Determine the (X, Y) coordinate at the center of the cell enclosing the given text.  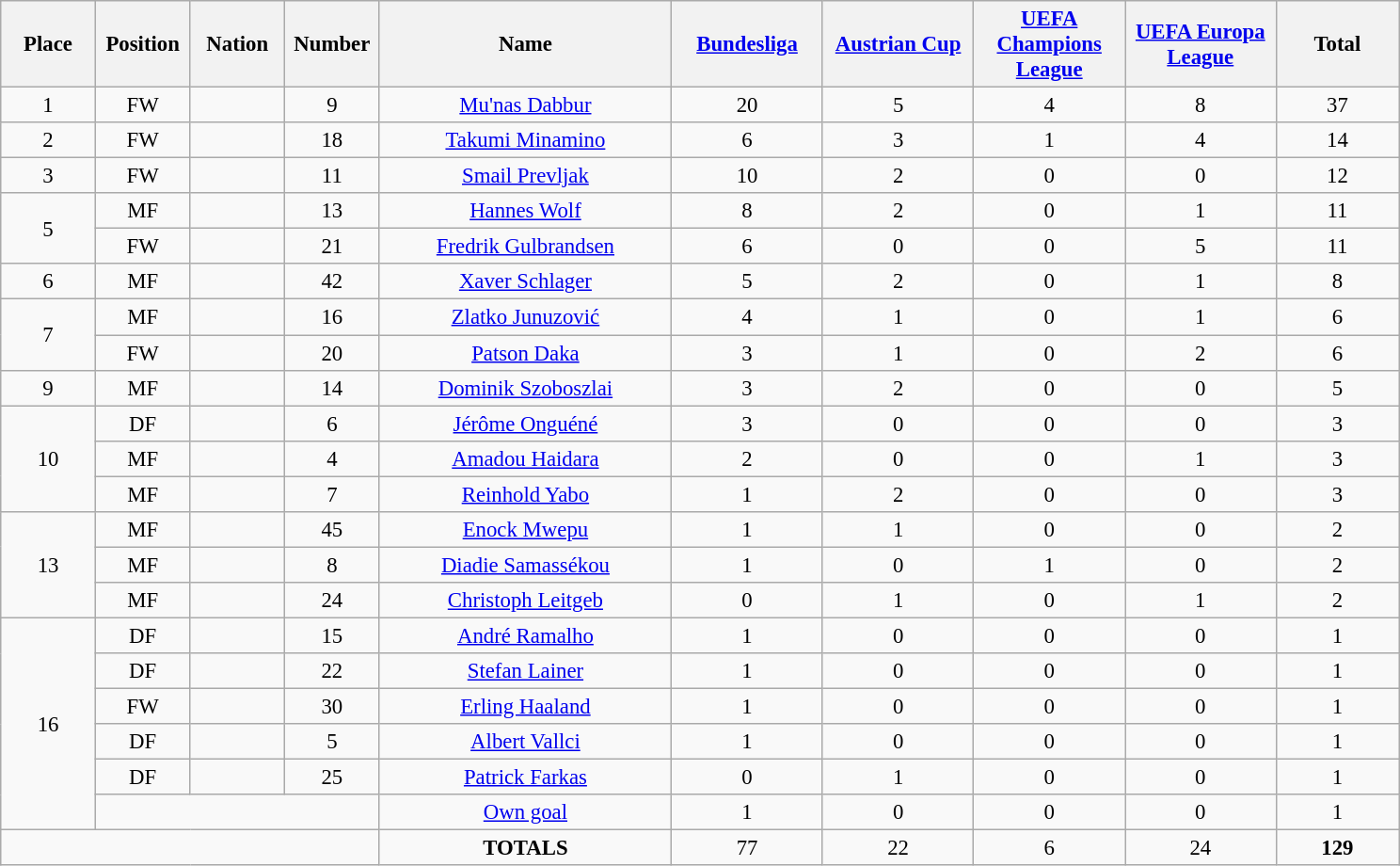
Own goal (525, 812)
Jérôme Onguéné (525, 424)
André Ramalho (525, 635)
15 (333, 635)
Fredrik Gulbrandsen (525, 247)
Stefan Lainer (525, 671)
TOTALS (525, 848)
Place (49, 44)
Patrick Farkas (525, 778)
UEFA Europa League (1201, 44)
12 (1338, 176)
Reinhold Yabo (525, 494)
Mu'nas Dabbur (525, 105)
129 (1338, 848)
UEFA Champions League (1050, 44)
Zlatko Junuzović (525, 317)
Takumi Minamino (525, 140)
Enock Mwepu (525, 530)
45 (333, 530)
18 (333, 140)
Hannes Wolf (525, 211)
Dominik Szoboszlai (525, 388)
Name (525, 44)
Nation (237, 44)
Diadie Samassékou (525, 565)
Position (143, 44)
Amadou Haidara (525, 458)
21 (333, 247)
Total (1338, 44)
Erling Haaland (525, 707)
30 (333, 707)
Austrian Cup (898, 44)
42 (333, 281)
Patson Daka (525, 353)
37 (1338, 105)
Smail Prevljak (525, 176)
Xaver Schlager (525, 281)
77 (747, 848)
25 (333, 778)
Bundesliga (747, 44)
Albert Vallci (525, 742)
Christoph Leitgeb (525, 601)
Number (333, 44)
